Output the (X, Y) coordinate of the center of the cell containing the given text.  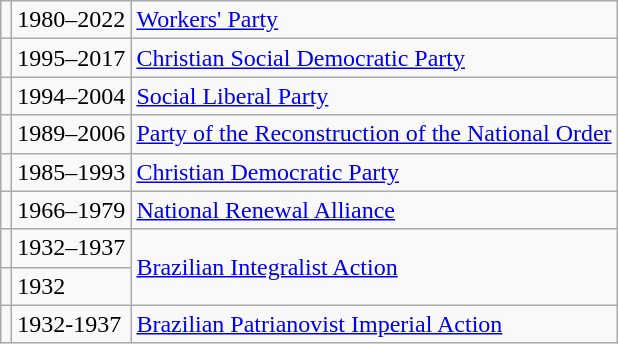
Party of the Reconstruction of the National Order (374, 134)
1985–1993 (72, 172)
Brazilian Patrianovist Imperial Action (374, 324)
Workers' Party (374, 20)
1989–2006 (72, 134)
1932 (72, 286)
1994–2004 (72, 96)
1980–2022 (72, 20)
Christian Social Democratic Party (374, 58)
Christian Democratic Party (374, 172)
1932–1937 (72, 248)
National Renewal Alliance (374, 210)
Brazilian Integralist Action (374, 267)
1932-1937 (72, 324)
Social Liberal Party (374, 96)
1966–1979 (72, 210)
1995–2017 (72, 58)
